Find where the given text appears and provide that cell's center as [x, y] coordinate. 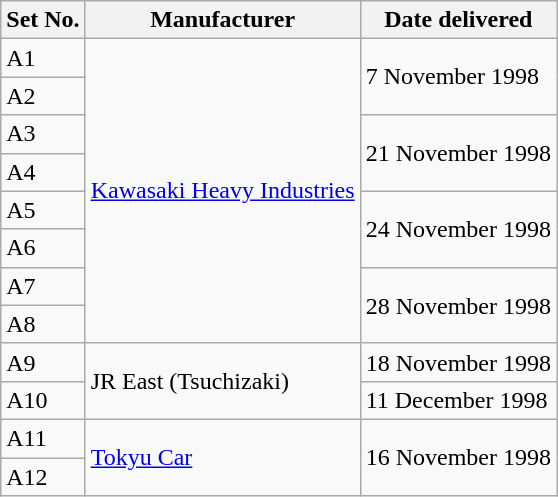
Manufacturer [222, 20]
A11 [43, 438]
A2 [43, 96]
A1 [43, 58]
A3 [43, 134]
Tokyu Car [222, 457]
16 November 1998 [458, 457]
24 November 1998 [458, 229]
A9 [43, 362]
Date delivered [458, 20]
A5 [43, 210]
A6 [43, 248]
7 November 1998 [458, 77]
28 November 1998 [458, 305]
Set No. [43, 20]
A7 [43, 286]
JR East (Tsuchizaki) [222, 381]
18 November 1998 [458, 362]
A12 [43, 477]
A10 [43, 400]
A4 [43, 172]
Kawasaki Heavy Industries [222, 191]
A8 [43, 324]
11 December 1998 [458, 400]
21 November 1998 [458, 153]
